Capture the cell that displays the provided text and extract its [X, Y] central coordinate. 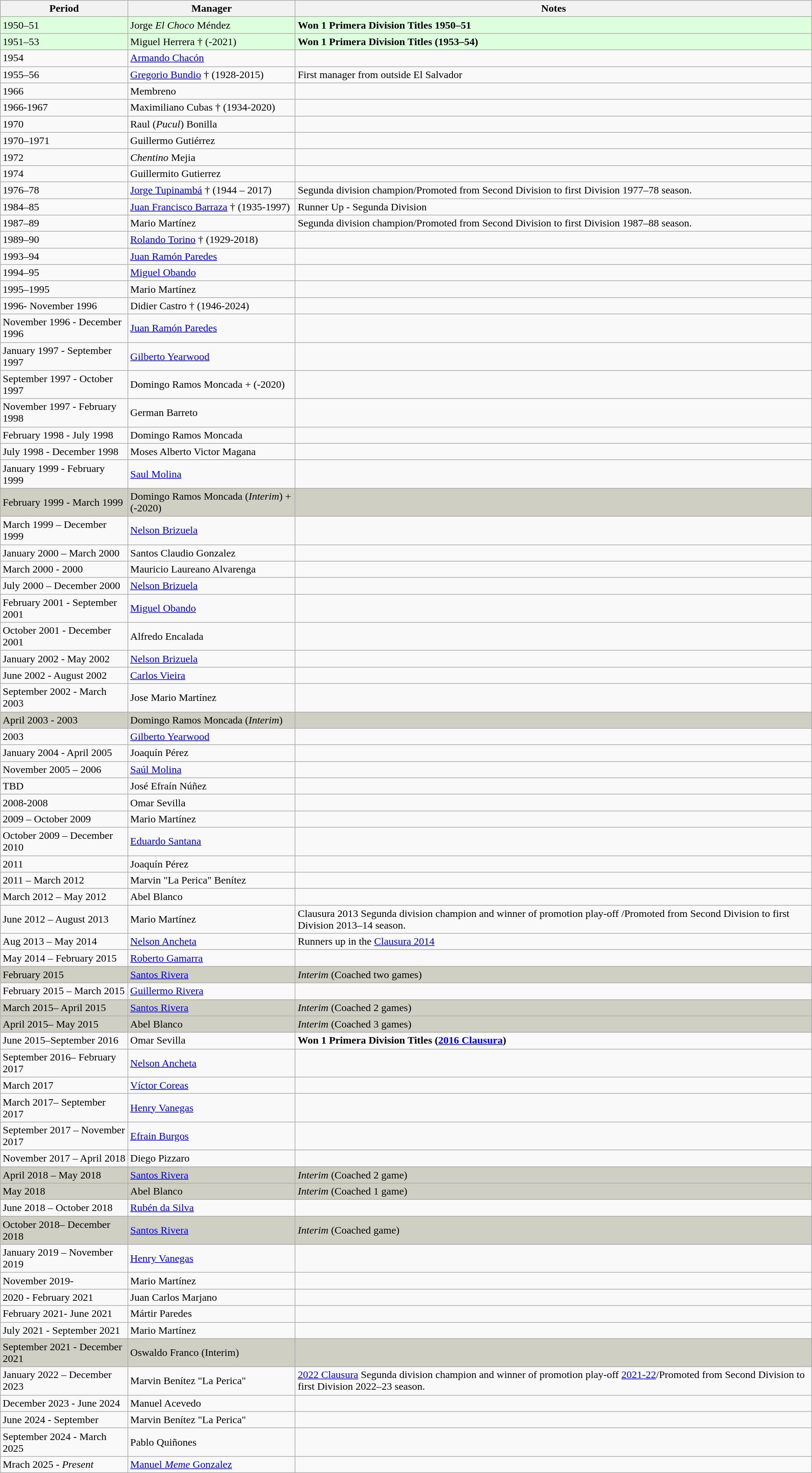
February 1998 - July 1998 [64, 435]
TBD [64, 786]
Saúl Molina [212, 769]
February 2015 [64, 975]
Jose Mario Martínez [212, 697]
February 2001 - September 2001 [64, 608]
March 1999 – December 1999 [64, 530]
Saul Molina [212, 474]
January 2000 – March 2000 [64, 553]
September 2024 - March 2025 [64, 1442]
Interim (Coached 1 game) [553, 1191]
Manuel Acevedo [212, 1403]
January 2004 - April 2005 [64, 753]
March 2012 – May 2012 [64, 897]
Notes [553, 9]
November 1997 - February 1998 [64, 413]
Rubén da Silva [212, 1208]
October 2001 - December 2001 [64, 637]
Interim (Coached game) [553, 1230]
January 2019 – November 2019 [64, 1259]
Alfredo Encalada [212, 637]
1966-1967 [64, 108]
Juan Francisco Barraza † (1935-1997) [212, 207]
November 2005 – 2006 [64, 769]
José Efraín Núñez [212, 786]
Roberto Gamarra [212, 958]
Guillermo Gutiérrez [212, 141]
February 2021- June 2021 [64, 1314]
1955–56 [64, 75]
First manager from outside El Salvador [553, 75]
September 2017 – November 2017 [64, 1136]
Runners up in the Clausura 2014 [553, 942]
Guillermo Rivera [212, 991]
May 2014 – February 2015 [64, 958]
Aug 2013 – May 2014 [64, 942]
January 1997 - September 1997 [64, 357]
Clausura 2013 Segunda division champion and winner of promotion play-off /Promoted from Second Division to first Division 2013–14 season. [553, 920]
Domingo Ramos Moncada [212, 435]
Raul (Pucul) Bonilla [212, 124]
May 2018 [64, 1191]
March 2017– September 2017 [64, 1108]
Won 1 Primera Division Titles 1950–51 [553, 25]
January 1999 - February 1999 [64, 474]
1970 [64, 124]
2003 [64, 736]
January 2002 - May 2002 [64, 659]
1993–94 [64, 256]
2020 - February 2021 [64, 1297]
1984–85 [64, 207]
September 2021 - December 2021 [64, 1352]
Won 1 Primera Division Titles (2016 Clausura) [553, 1041]
July 2021 - September 2021 [64, 1330]
November 1996 - December 1996 [64, 328]
November 2017 – April 2018 [64, 1158]
1976–78 [64, 190]
2009 – October 2009 [64, 819]
Oswaldo Franco (Interim) [212, 1352]
Interim (Coached 2 games) [553, 1008]
2011 [64, 864]
Diego Pizzaro [212, 1158]
1951–53 [64, 42]
Miguel Herrera † (-2021) [212, 42]
Manager [212, 9]
Juan Carlos Marjano [212, 1297]
Armando Chacón [212, 58]
September 2016– February 2017 [64, 1063]
Won 1 Primera Division Titles (1953–54) [553, 42]
Chentino Mejia [212, 157]
1972 [64, 157]
Mauricio Laureano Alvarenga [212, 570]
January 2022 – December 2023 [64, 1381]
December 2023 - June 2024 [64, 1403]
February 1999 - March 1999 [64, 502]
Moses Alberto Victor Magana [212, 452]
November 2019- [64, 1281]
Segunda division champion/Promoted from Second Division to first Division 1977–78 season. [553, 190]
February 2015 – March 2015 [64, 991]
April 2018 – May 2018 [64, 1175]
Jorge Tupinambá † (1944 – 2017) [212, 190]
Period [64, 9]
Segunda division champion/Promoted from Second Division to first Division 1987–88 season. [553, 223]
2022 Clausura Segunda division champion and winner of promotion play-off 2021-22/Promoted from Second Division to first Division 2022–23 season. [553, 1381]
Domingo Ramos Moncada (Interim) [212, 720]
2011 – March 2012 [64, 881]
1954 [64, 58]
Marvin "La Perica" Benítez [212, 881]
Rolando Torino † (1929-2018) [212, 240]
1987–89 [64, 223]
June 2015–September 2016 [64, 1041]
1966 [64, 91]
Manuel Meme Gonzalez [212, 1464]
Domingo Ramos Moncada + (-2020) [212, 384]
April 2003 - 2003 [64, 720]
Gregorio Bundio † (1928-2015) [212, 75]
March 2017 [64, 1085]
Víctor Coreas [212, 1085]
June 2002 - August 2002 [64, 675]
Membreno [212, 91]
June 2012 – August 2013 [64, 920]
1970–1971 [64, 141]
Jorge El Choco Méndez [212, 25]
September 2002 - March 2003 [64, 697]
October 2009 – December 2010 [64, 841]
Interim (Coached 3 games) [553, 1024]
Domingo Ramos Moncada (Interim) + (-2020) [212, 502]
Santos Claudio Gonzalez [212, 553]
Runner Up - Segunda Division [553, 207]
Mártir Paredes [212, 1314]
Guillermito Gutierrez [212, 173]
Pablo Quiñones [212, 1442]
April 2015– May 2015 [64, 1024]
1994–95 [64, 273]
2008-2008 [64, 802]
1996- November 1996 [64, 306]
September 1997 - October 1997 [64, 384]
Mrach 2025 - Present [64, 1464]
October 2018– December 2018 [64, 1230]
July 2000 – December 2000 [64, 586]
German Barreto [212, 413]
June 2024 - September [64, 1420]
1989–90 [64, 240]
July 1998 - December 1998 [64, 452]
Efrain Burgos [212, 1136]
Eduardo Santana [212, 841]
Didier Castro † (1946-2024) [212, 306]
Carlos Vieira [212, 675]
Maximiliano Cubas † (1934-2020) [212, 108]
1950–51 [64, 25]
June 2018 – October 2018 [64, 1208]
March 2015– April 2015 [64, 1008]
1974 [64, 173]
Interim (Coached two games) [553, 975]
Interim (Coached 2 game) [553, 1175]
1995–1995 [64, 289]
March 2000 - 2000 [64, 570]
